Return [X, Y] of the center of cell containing provided text 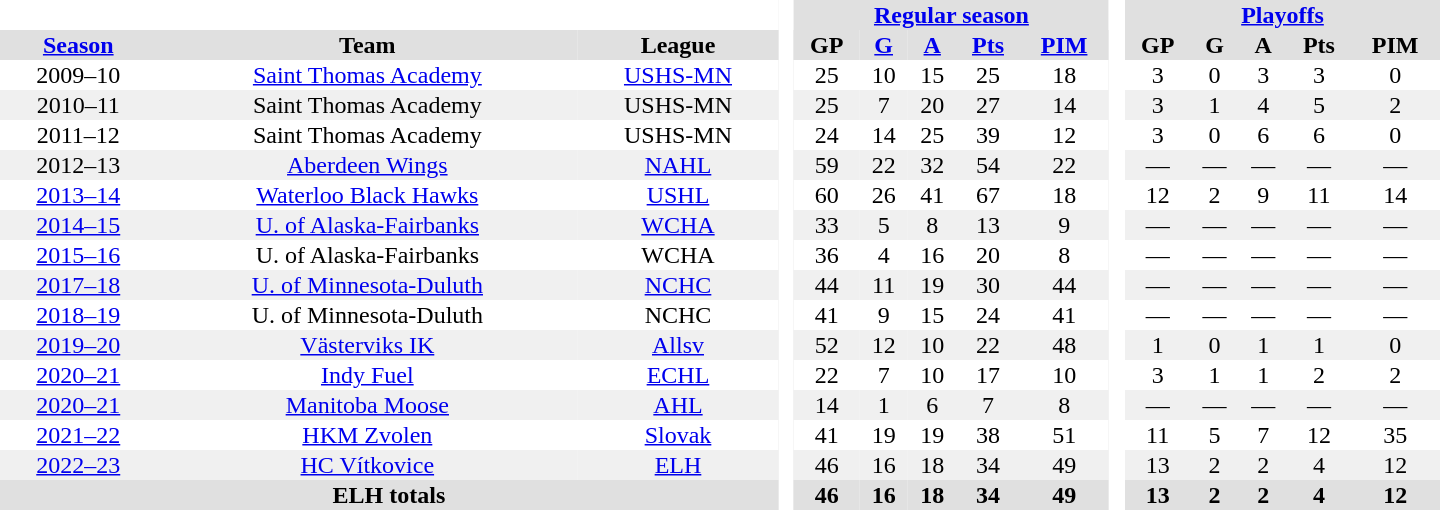
Regular season [952, 15]
League [678, 45]
Season [78, 45]
Västerviks IK [368, 345]
2017–18 [78, 285]
HKM Zvolen [368, 435]
38 [988, 435]
2011–12 [78, 135]
2018–19 [78, 315]
Waterloo Black Hawks [368, 195]
59 [826, 165]
2021–22 [78, 435]
17 [988, 375]
USHL [678, 195]
54 [988, 165]
36 [826, 255]
51 [1064, 435]
2010–11 [78, 105]
2022–23 [78, 465]
39 [988, 135]
Slovak [678, 435]
33 [826, 225]
2014–15 [78, 225]
67 [988, 195]
Manitoba Moose [368, 405]
2009–10 [78, 75]
2019–20 [78, 345]
32 [932, 165]
AHL [678, 405]
Playoffs [1282, 15]
Indy Fuel [368, 375]
Team [368, 45]
48 [1064, 345]
Aberdeen Wings [368, 165]
26 [884, 195]
2012–13 [78, 165]
HC Vítkovice [368, 465]
Allsv [678, 345]
ELH [678, 465]
NAHL [678, 165]
2013–14 [78, 195]
30 [988, 285]
2015–16 [78, 255]
ECHL [678, 375]
27 [988, 105]
60 [826, 195]
35 [1395, 435]
ELH totals [389, 495]
52 [826, 345]
